Capture the cell that displays the provided text and extract its [x, y] central coordinate. 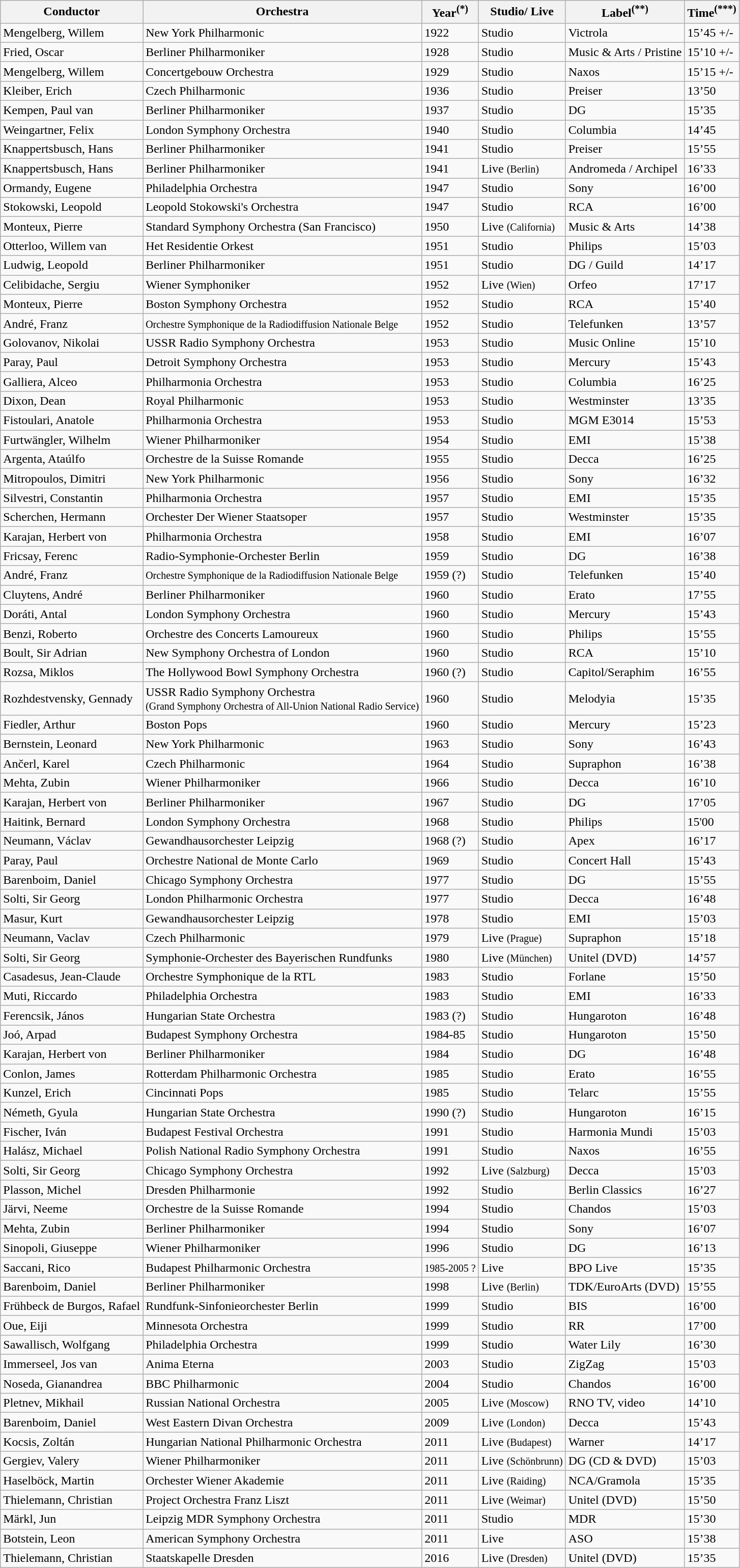
ASO [625, 1538]
Kocsis, Zoltán [72, 1442]
Rozsa, Miklos [72, 672]
17’17 [711, 285]
1983 (?) [450, 1015]
Budapest Philharmonic Orchestra [282, 1267]
15’18 [711, 938]
Kleiber, Erich [72, 91]
Haitink, Bernard [72, 822]
16’32 [711, 479]
1985-2005 ? [450, 1267]
BBC Philharmonic [282, 1384]
MGM E3014 [625, 421]
Saccani, Rico [72, 1267]
1968 [450, 822]
Live (Raiding) [522, 1480]
Concert Hall [625, 860]
15’23 [711, 724]
Melodyia [625, 698]
Scherchen, Hermann [72, 517]
17’00 [711, 1325]
1954 [450, 440]
Orchester Der Wiener Staatsoper [282, 517]
Ančerl, Karel [72, 764]
Haselböck, Martin [72, 1480]
Orchester Wiener Akademie [282, 1480]
Live (Prague) [522, 938]
Fistoulari, Anatole [72, 421]
2009 [450, 1422]
Märkl, Jun [72, 1519]
Rozhdestvensky, Gennady [72, 698]
Live (California) [522, 227]
14’45 [711, 130]
1950 [450, 227]
Live (Salzburg) [522, 1170]
Stokowski, Leopold [72, 207]
17’05 [711, 802]
Budapest Festival Orchestra [282, 1132]
1960 (?) [450, 672]
1937 [450, 110]
Fiedler, Arthur [72, 724]
Furtwängler, Wilhelm [72, 440]
Boston Pops [282, 724]
15’10 +/- [711, 52]
16’17 [711, 841]
USSR Radio Symphony Orchestra(Grand Symphony Orchestra of All-Union National Radio Service) [282, 698]
1922 [450, 33]
Orchestre Symphonique de la RTL [282, 976]
London Philharmonic Orchestra [282, 899]
Joó, Arpad [72, 1034]
Symphonie-Orchester des Bayerischen Rundfunks [282, 957]
1959 [450, 556]
13’35 [711, 401]
Orchestra [282, 12]
MDR [625, 1519]
BIS [625, 1306]
1966 [450, 783]
Weingartner, Felix [72, 130]
BPO Live [625, 1267]
Noseda, Gianandrea [72, 1384]
Bernstein, Leonard [72, 744]
Budapest Symphony Orchestra [282, 1034]
Kempen, Paul van [72, 110]
Sinopoli, Giuseppe [72, 1248]
Project Orchestra Franz Liszt [282, 1500]
Rundfunk-Sinfonieorchester Berlin [282, 1306]
2003 [450, 1364]
Live (Weimar) [522, 1500]
1940 [450, 130]
Anima Eterna [282, 1364]
1984-85 [450, 1034]
Hungarian National Philharmonic Orchestra [282, 1442]
1990 (?) [450, 1112]
Live (Schönbrunn) [522, 1461]
15’53 [711, 421]
1956 [450, 479]
Järvi, Neeme [72, 1209]
16’27 [711, 1190]
Leipzig MDR Symphony Orchestra [282, 1519]
Dixon, Dean [72, 401]
Cincinnati Pops [282, 1093]
Galliera, Alceo [72, 381]
Live (Moscow) [522, 1403]
RR [625, 1325]
Forlane [625, 976]
Dresden Philharmonie [282, 1190]
Year(*) [450, 12]
Orchestre National de Monte Carlo [282, 860]
Celibidache, Sergiu [72, 285]
Masur, Kurt [72, 918]
Ludwig, Leopold [72, 265]
Cluytens, André [72, 595]
Rotterdam Philharmonic Orchestra [282, 1074]
1969 [450, 860]
Wiener Symphoniker [282, 285]
1936 [450, 91]
Music & Arts / Pristine [625, 52]
NCA/Gramola [625, 1480]
Conlon, James [72, 1074]
Live (Wien) [522, 285]
Staatskapelle Dresden [282, 1558]
Andromeda / Archipel [625, 169]
DG / Guild [625, 265]
Music Online [625, 343]
Fischer, Iván [72, 1132]
Live (London) [522, 1422]
Oue, Eiji [72, 1325]
Warner [625, 1442]
1963 [450, 744]
1979 [450, 938]
Ormandy, Eugene [72, 188]
West Eastern Divan Orchestra [282, 1422]
1959 (?) [450, 575]
16’43 [711, 744]
Minnesota Orchestra [282, 1325]
1964 [450, 764]
Immerseel, Jos van [72, 1364]
Live (München) [522, 957]
1929 [450, 71]
TDK/EuroArts (DVD) [625, 1286]
Live (Budapest) [522, 1442]
1928 [450, 52]
Detroit Symphony Orchestra [282, 362]
Standard Symphony Orchestra (San Francisco) [282, 227]
Studio/ Live [522, 12]
Orchestre des Concerts Lamoureux [282, 633]
ZigZag [625, 1364]
Capitol/Seraphim [625, 672]
Berlin Classics [625, 1190]
The Hollywood Bowl Symphony Orchestra [282, 672]
Botstein, Leon [72, 1538]
13’50 [711, 91]
14’38 [711, 227]
16’15 [711, 1112]
1967 [450, 802]
1955 [450, 459]
1984 [450, 1054]
Orfeo [625, 285]
Frühbeck de Burgos, Rafael [72, 1306]
Music & Arts [625, 227]
Het Residentie Orkest [282, 246]
14’10 [711, 1403]
Neumann, Václav [72, 841]
DG (CD & DVD) [625, 1461]
Neumann, Vaclav [72, 938]
Mitropoulos, Dimitri [72, 479]
2016 [450, 1558]
15’15 +/- [711, 71]
Fricsay, Ferenc [72, 556]
Halász, Michael [72, 1151]
Németh, Gyula [72, 1112]
Concertgebouw Orchestra [282, 71]
16’10 [711, 783]
1996 [450, 1248]
Boston Symphony Orchestra [282, 304]
13’57 [711, 323]
Silvestri, Constantin [72, 498]
Casadesus, Jean-Claude [72, 976]
Boult, Sir Adrian [72, 653]
Polish National Radio Symphony Orchestra [282, 1151]
American Symphony Orchestra [282, 1538]
Victrola [625, 33]
2005 [450, 1403]
Water Lily [625, 1345]
Live (Dresden) [522, 1558]
Muti, Riccardo [72, 996]
1968 (?) [450, 841]
Apex [625, 841]
USSR Radio Symphony Orchestra [282, 343]
Label(**) [625, 12]
1980 [450, 957]
Benzi, Roberto [72, 633]
17’55 [711, 595]
2004 [450, 1384]
Ferencsik, János [72, 1015]
Sawallisch, Wolfgang [72, 1345]
Conductor [72, 12]
Plasson, Michel [72, 1190]
Harmonia Mundi [625, 1132]
Royal Philharmonic [282, 401]
Leopold Stokowski's Orchestra [282, 207]
1978 [450, 918]
Radio-Symphonie-Orchester Berlin [282, 556]
Gergiev, Valery [72, 1461]
Telarc [625, 1093]
1998 [450, 1286]
1958 [450, 537]
15’30 [711, 1519]
16’30 [711, 1345]
Argenta, Ataúlfo [72, 459]
Kunzel, Erich [72, 1093]
Fried, Oscar [72, 52]
16’13 [711, 1248]
15’45 +/- [711, 33]
15'00 [711, 822]
RNO TV, video [625, 1403]
New Symphony Orchestra of London [282, 653]
Golovanov, Nikolai [72, 343]
Russian National Orchestra [282, 1403]
Doráti, Antal [72, 614]
Pletnev, Mikhail [72, 1403]
Time(***) [711, 12]
Otterloo, Willem van [72, 246]
14’57 [711, 957]
